Provide the [x, y] coordinate of the cell's center where the given text is located.  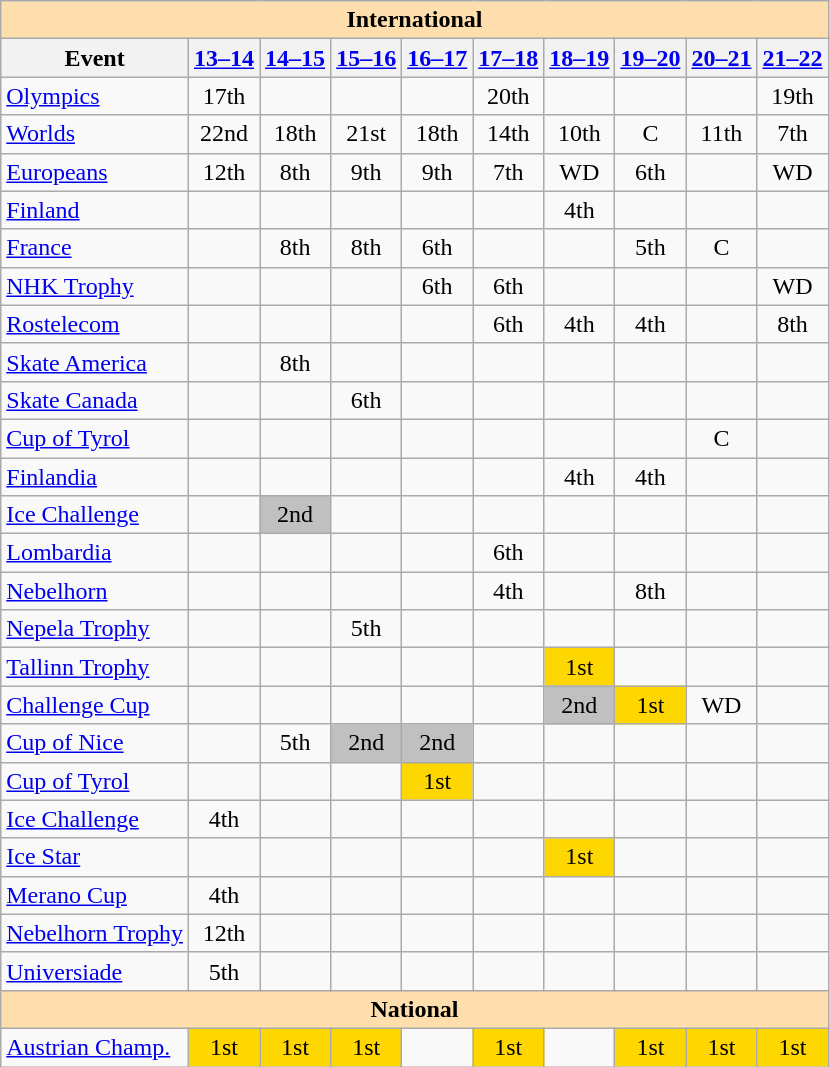
17–18 [508, 58]
21st [366, 134]
Nepela Trophy [95, 629]
Ice Star [95, 857]
10th [580, 134]
16–17 [438, 58]
Olympics [95, 96]
18–19 [580, 58]
22nd [224, 134]
Austrian Champ. [95, 1047]
14–15 [296, 58]
Worlds [95, 134]
Rostelecom [95, 324]
17th [224, 96]
Finland [95, 210]
NHK Trophy [95, 286]
Skate America [95, 362]
Nebelhorn [95, 591]
20–21 [722, 58]
11th [722, 134]
Lombardia [95, 553]
19th [792, 96]
France [95, 248]
13–14 [224, 58]
20th [508, 96]
Finlandia [95, 477]
Europeans [95, 172]
14th [508, 134]
Merano Cup [95, 895]
21–22 [792, 58]
19–20 [650, 58]
Universiade [95, 971]
Event [95, 58]
Nebelhorn Trophy [95, 933]
Challenge Cup [95, 705]
National [414, 1009]
15–16 [366, 58]
International [414, 20]
Tallinn Trophy [95, 667]
Cup of Nice [95, 743]
Skate Canada [95, 400]
